Detect which cell encompasses the target text, then output its [x, y] center coordinate. 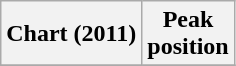
Peak position [188, 34]
Chart (2011) [72, 34]
